From the cell containing the given text, extract its center point as [x, y] coordinate. 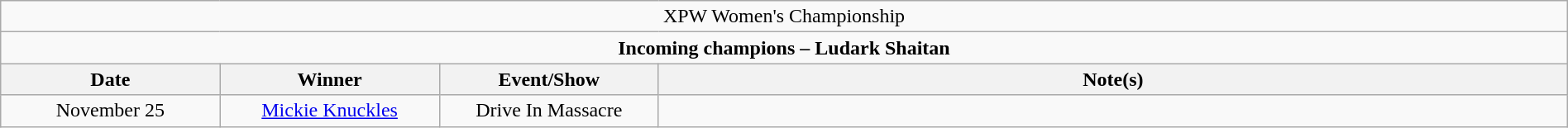
Note(s) [1113, 79]
XPW Women's Championship [784, 17]
Drive In Massacre [549, 111]
Mickie Knuckles [329, 111]
Event/Show [549, 79]
Incoming champions – Ludark Shaitan [784, 48]
November 25 [111, 111]
Date [111, 79]
Winner [329, 79]
